Search for the cell housing the specified text and yield its (x, y) center coordinate. 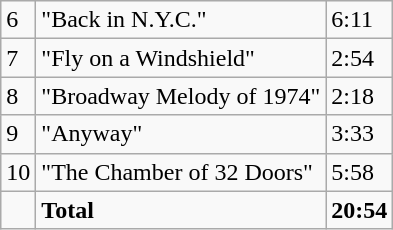
5:58 (360, 172)
"Broadway Melody of 1974" (181, 96)
"The Chamber of 32 Doors" (181, 172)
7 (18, 58)
2:54 (360, 58)
2:18 (360, 96)
6 (18, 20)
9 (18, 134)
"Anyway" (181, 134)
3:33 (360, 134)
Total (181, 210)
"Back in N.Y.C." (181, 20)
8 (18, 96)
6:11 (360, 20)
"Fly on a Windshield" (181, 58)
20:54 (360, 210)
10 (18, 172)
